For the text-containing cell, return its midpoint in (x, y) coordinate format. 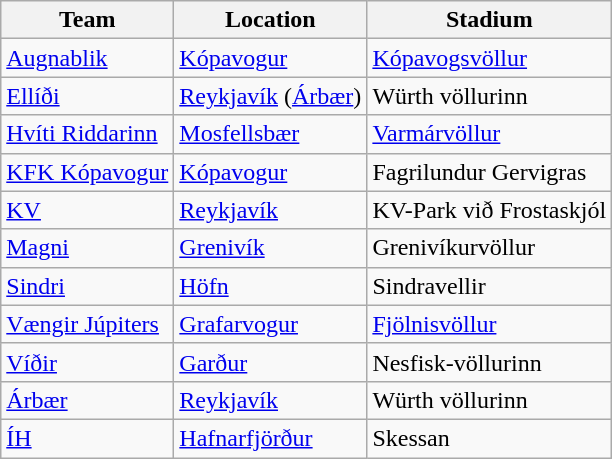
Víðir (88, 362)
Stadium (490, 20)
Grafarvogur (270, 324)
Fagrilundur Gervigras (490, 172)
Hvíti Riddarinn (88, 134)
Grenivíkurvöllur (490, 248)
Garður (270, 362)
Hafnarfjörður (270, 438)
Team (88, 20)
Skessan (490, 438)
Vængir Júpiters (88, 324)
Sindri (88, 286)
Sindravellir (490, 286)
Reykjavík (Árbær) (270, 96)
KV-Park við Frostaskjól (490, 210)
KV (88, 210)
Ellíði (88, 96)
Nesfisk-völlurinn (490, 362)
Kópavogsvöllur (490, 58)
Varmárvöllur (490, 134)
Árbær (88, 400)
Mosfellsbær (270, 134)
Magni (88, 248)
Grenivík (270, 248)
Location (270, 20)
KFK Kópavogur (88, 172)
ÍH (88, 438)
Fjölnisvöllur (490, 324)
Augnablik (88, 58)
Höfn (270, 286)
